Determine the (X, Y) coordinate at the center of the cell enclosing the given text.  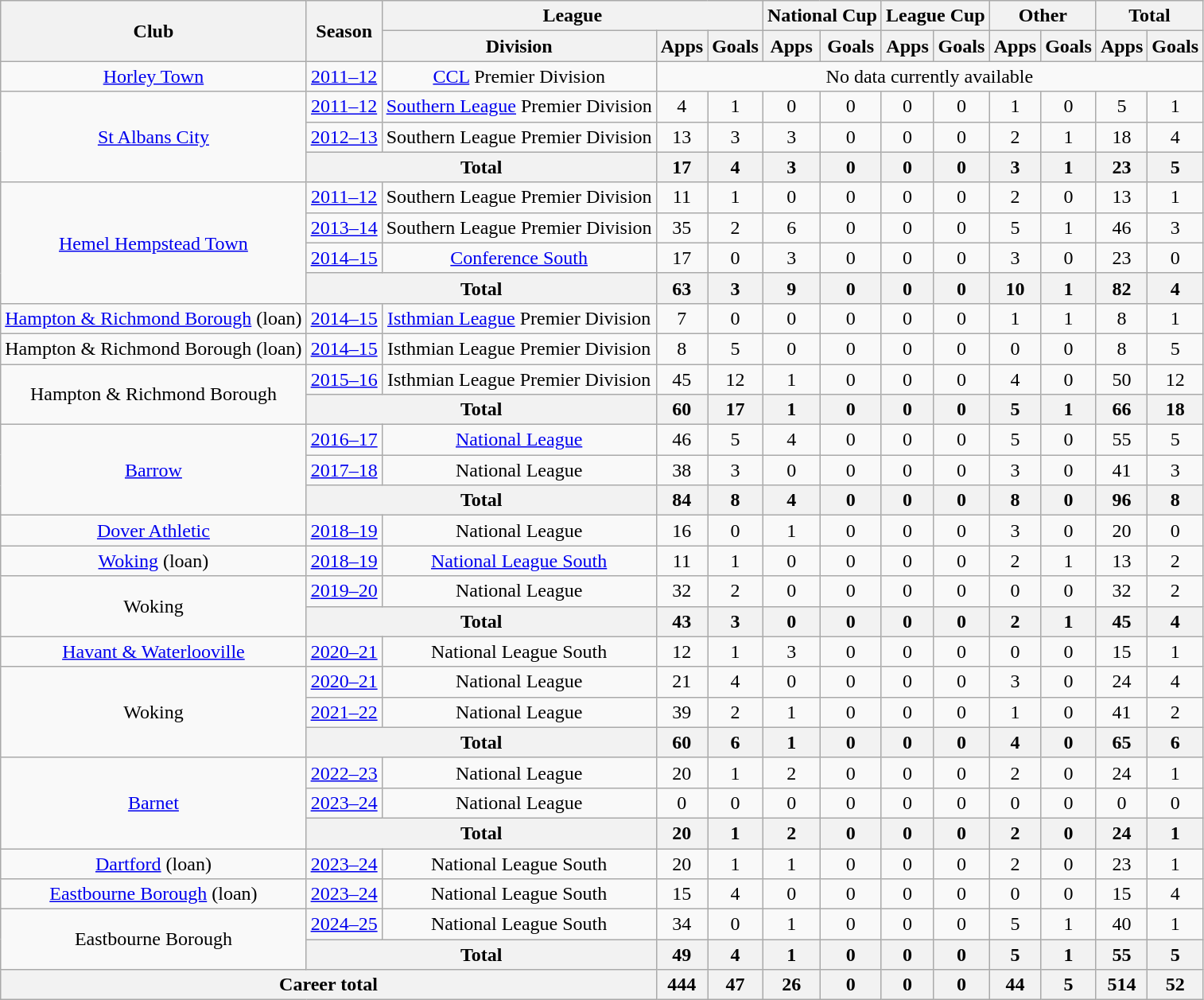
Hemel Hempstead Town (153, 243)
Barrow (153, 470)
Havant & Waterlooville (153, 652)
47 (736, 985)
66 (1121, 410)
9 (791, 288)
39 (682, 712)
Conference South (518, 258)
CCL Premier Division (518, 76)
65 (1121, 742)
Eastbourne Borough (loan) (153, 894)
2015–16 (344, 379)
Dartford (loan) (153, 863)
Horley Town (153, 76)
Division (518, 46)
2016–17 (344, 440)
No data currently available (929, 76)
43 (682, 621)
84 (682, 500)
2013–14 (344, 228)
50 (1121, 379)
52 (1175, 985)
2017–18 (344, 470)
Career total (328, 985)
National Cup (822, 16)
44 (1015, 985)
63 (682, 288)
82 (1121, 288)
49 (682, 955)
10 (1015, 288)
League (573, 16)
Club (153, 31)
Woking (loan) (153, 561)
96 (1121, 500)
38 (682, 470)
34 (682, 924)
Other (1043, 16)
Season (344, 31)
2024–25 (344, 924)
40 (1121, 924)
Barnet (153, 803)
Dover Athletic (153, 531)
444 (682, 985)
7 (682, 318)
League Cup (935, 16)
2022–23 (344, 772)
26 (791, 985)
21 (682, 682)
16 (682, 531)
2021–22 (344, 712)
2019–20 (344, 591)
Hampton & Richmond Borough (153, 395)
2012–13 (344, 137)
35 (682, 228)
514 (1121, 985)
St Albans City (153, 137)
Eastbourne Borough (153, 940)
